Identify which cell holds the provided text, then report its [X, Y] central coordinate. 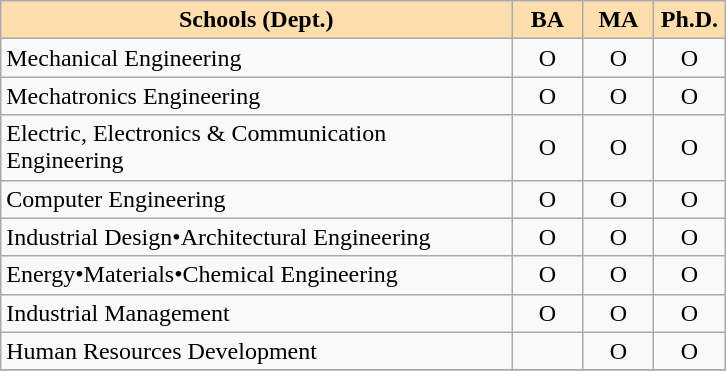
BA [548, 20]
Industrial Management [256, 313]
Mechanical Engineering [256, 58]
Human Resources Development [256, 351]
MA [618, 20]
Computer Engineering [256, 199]
Energy•Materials•Chemical Engineering [256, 275]
Mechatronics Engineering [256, 96]
Electric, Electronics & Communication Engineering [256, 148]
Ph.D. [690, 20]
Industrial Design•Architectural Engineering [256, 237]
Schools (Dept.) [256, 20]
